Identify which cell holds the provided text, then report its (x, y) central coordinate. 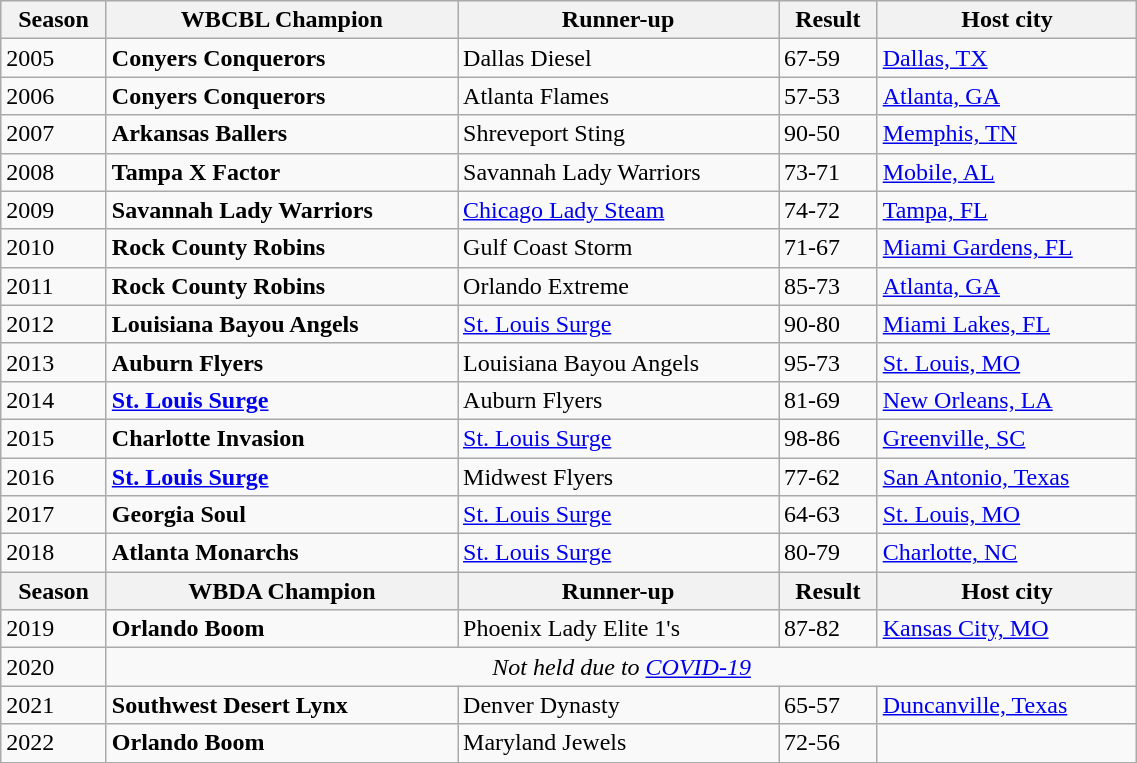
2018 (54, 553)
65-57 (828, 705)
2007 (54, 134)
Phoenix Lady Elite 1's (618, 629)
2020 (54, 667)
90-80 (828, 324)
Midwest Flyers (618, 477)
2021 (54, 705)
San Antonio, Texas (1007, 477)
Tampa, FL (1007, 210)
WBDA Champion (282, 591)
2006 (54, 96)
85-73 (828, 286)
Arkansas Ballers (282, 134)
Gulf Coast Storm (618, 248)
72-56 (828, 743)
2016 (54, 477)
Memphis, TN (1007, 134)
80-79 (828, 553)
87-82 (828, 629)
Tampa X Factor (282, 172)
Dallas Diesel (618, 58)
2011 (54, 286)
Duncanville, Texas (1007, 705)
Dallas, TX (1007, 58)
81-69 (828, 400)
2022 (54, 743)
Georgia Soul (282, 515)
98-86 (828, 438)
Shreveport Sting (618, 134)
2012 (54, 324)
Miami Gardens, FL (1007, 248)
2019 (54, 629)
73-71 (828, 172)
67-59 (828, 58)
Atlanta Monarchs (282, 553)
Maryland Jewels (618, 743)
New Orleans, LA (1007, 400)
2013 (54, 362)
Greenville, SC (1007, 438)
Mobile, AL (1007, 172)
Southwest Desert Lynx (282, 705)
77-62 (828, 477)
Charlotte, NC (1007, 553)
Denver Dynasty (618, 705)
Chicago Lady Steam (618, 210)
2017 (54, 515)
2015 (54, 438)
Kansas City, MO (1007, 629)
Not held due to COVID-19 (622, 667)
57-53 (828, 96)
2008 (54, 172)
95-73 (828, 362)
Atlanta Flames (618, 96)
71-67 (828, 248)
Orlando Extreme (618, 286)
90-50 (828, 134)
74-72 (828, 210)
Miami Lakes, FL (1007, 324)
2014 (54, 400)
Charlotte Invasion (282, 438)
2009 (54, 210)
WBCBL Champion (282, 20)
64-63 (828, 515)
2010 (54, 248)
2005 (54, 58)
